From the cell containing the given text, extract its center point as (X, Y) coordinate. 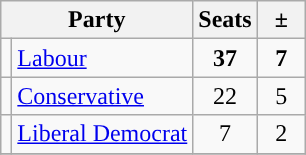
Seats (225, 20)
Liberal Democrat (102, 134)
22 (225, 96)
2 (281, 134)
Labour (102, 58)
Party (97, 20)
5 (281, 96)
37 (225, 58)
± (281, 20)
Conservative (102, 96)
